Pinpoint the cell where the given text exists, returning its [x, y] midpoint coordinate. 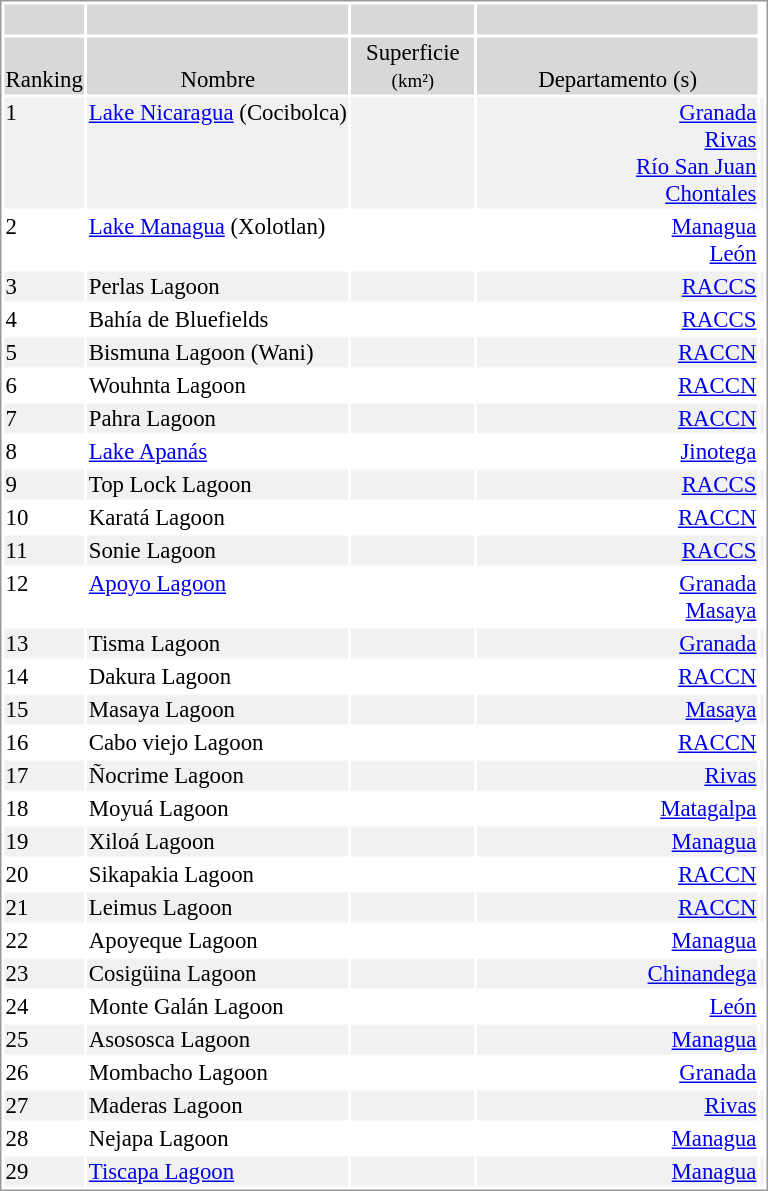
3 [44, 287]
Ranking [44, 66]
Karatá Lagoon [218, 517]
Ñocrime Lagoon [218, 775]
14 [44, 677]
10 [44, 517]
Wouhnta Lagoon [218, 385]
Sikapakia Lagoon [218, 875]
Nombre [218, 66]
Pahra Lagoon [218, 419]
17 [44, 775]
Tiscapa Lagoon [218, 1171]
Lake Managua (Xolotlan) [218, 240]
9 [44, 485]
13 [44, 643]
Sonie Lagoon [218, 551]
Cabo viejo Lagoon [218, 743]
Bahía de Bluefields [218, 319]
Departamento (s) [617, 66]
León [617, 1007]
Superficie(km²) [412, 66]
1 [44, 154]
Tisma Lagoon [218, 643]
Monte Galán Lagoon [218, 1007]
18 [44, 809]
7 [44, 419]
Masaya [617, 709]
Mombacho Lagoon [218, 1073]
Apoyo Lagoon [218, 596]
23 [44, 973]
22 [44, 941]
Bismuna Lagoon (Wani) [218, 353]
Apoyeque Lagoon [218, 941]
15 [44, 709]
20 [44, 875]
Chinandega [617, 973]
Granada Masaya [617, 596]
Asososca Lagoon [218, 1039]
Moyuá Lagoon [218, 809]
Maderas Lagoon [218, 1105]
Top Lock Lagoon [218, 485]
Matagalpa [617, 809]
Masaya Lagoon [218, 709]
Jinotega [617, 451]
6 [44, 385]
28 [44, 1139]
2 [44, 240]
Xiloá Lagoon [218, 841]
19 [44, 841]
Lake Apanás [218, 451]
Perlas Lagoon [218, 287]
Cosigüina Lagoon [218, 973]
Lake Nicaragua (Cocibolca) [218, 154]
25 [44, 1039]
16 [44, 743]
27 [44, 1105]
Nejapa Lagoon [218, 1139]
5 [44, 353]
Granada Rivas Río San Juan Chontales [617, 154]
11 [44, 551]
24 [44, 1007]
Dakura Lagoon [218, 677]
29 [44, 1171]
4 [44, 319]
12 [44, 596]
26 [44, 1073]
Leimus Lagoon [218, 907]
8 [44, 451]
Managua León [617, 240]
21 [44, 907]
